Extract the (X, Y) coordinate from the center of the cell holding the provided text.  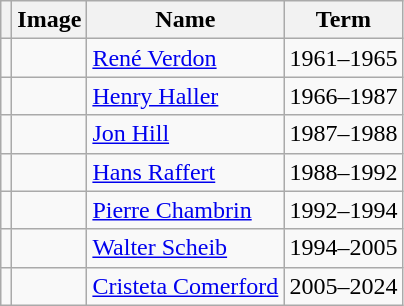
Henry Haller (186, 96)
Image (50, 20)
2005–2024 (344, 286)
1992–1994 (344, 210)
Cristeta Comerford (186, 286)
Hans Raffert (186, 172)
1961–1965 (344, 58)
1994–2005 (344, 248)
René Verdon (186, 58)
Walter Scheib (186, 248)
Jon Hill (186, 134)
Pierre Chambrin (186, 210)
1988–1992 (344, 172)
Name (186, 20)
1966–1987 (344, 96)
1987–1988 (344, 134)
Term (344, 20)
